For the text-containing cell, return its midpoint in (x, y) coordinate format. 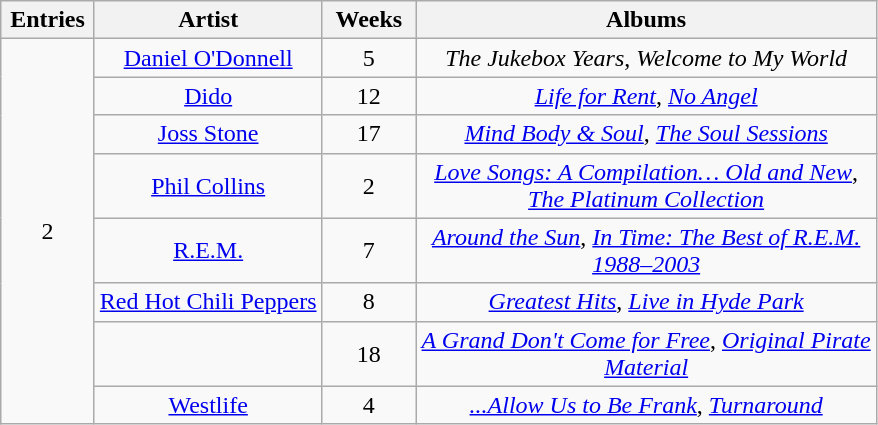
8 (369, 302)
Around the Sun, In Time: The Best of R.E.M. 1988–2003 (646, 250)
Love Songs: A Compilation… Old and New, The Platinum Collection (646, 186)
Artist (208, 20)
Mind Body & Soul, The Soul Sessions (646, 134)
12 (369, 96)
7 (369, 250)
Entries (48, 20)
Albums (646, 20)
Westlife (208, 405)
...Allow Us to Be Frank, Turnaround (646, 405)
Weeks (369, 20)
Red Hot Chili Peppers (208, 302)
5 (369, 58)
R.E.M. (208, 250)
17 (369, 134)
A Grand Don't Come for Free, Original Pirate Material (646, 354)
Joss Stone (208, 134)
Phil Collins (208, 186)
Daniel O'Donnell (208, 58)
Greatest Hits, Live in Hyde Park (646, 302)
18 (369, 354)
4 (369, 405)
The Jukebox Years, Welcome to My World (646, 58)
Life for Rent, No Angel (646, 96)
Dido (208, 96)
